Capture the cell that displays the provided text and extract its [X, Y] central coordinate. 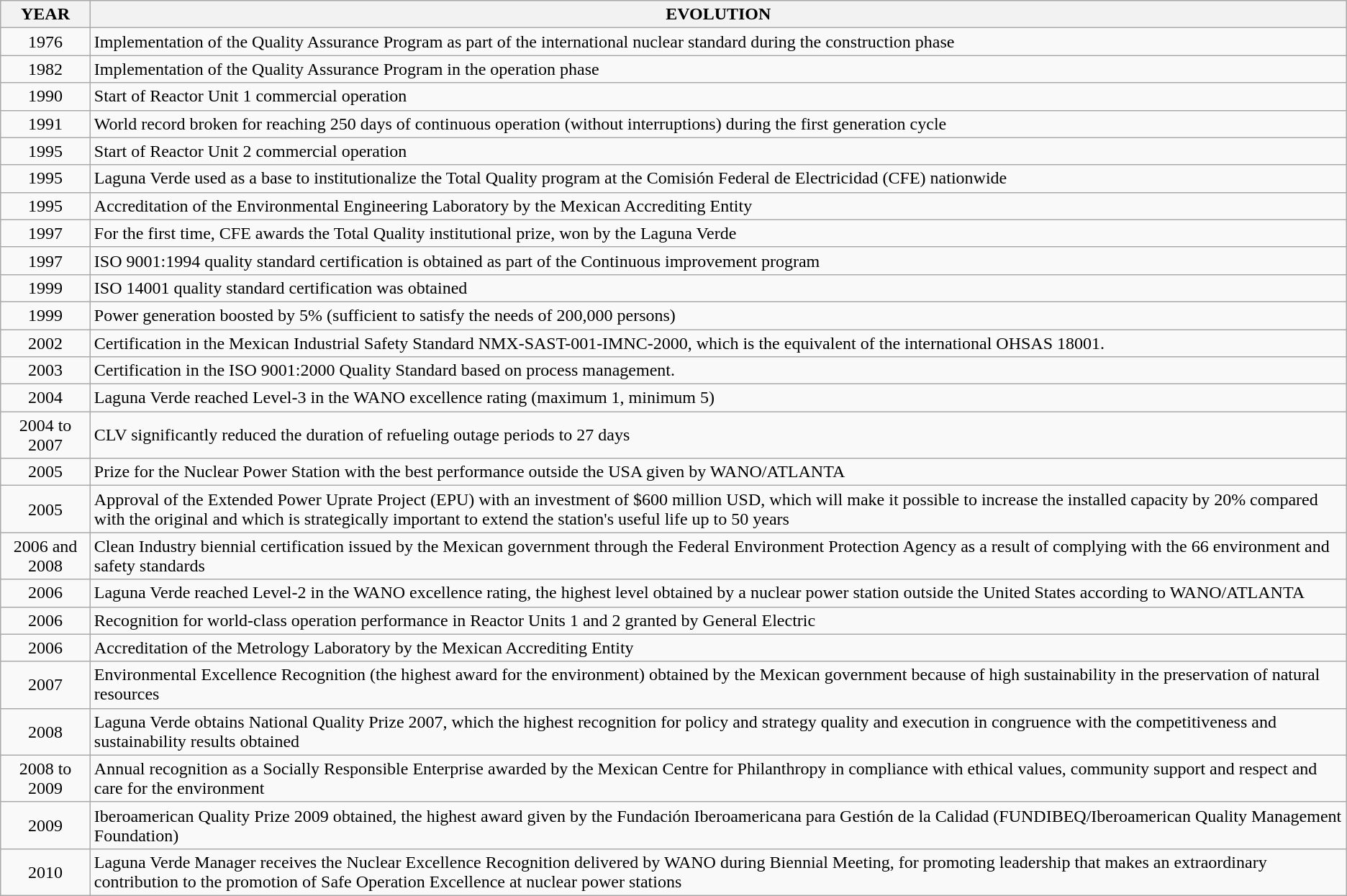
Power generation boosted by 5% (sufficient to satisfy the needs of 200,000 persons) [718, 315]
ISO 9001:1994 quality standard certification is obtained as part of the Continuous improvement program [718, 261]
2006 and 2008 [46, 556]
2008 [46, 731]
1991 [46, 124]
1982 [46, 69]
Accreditation of the Metrology Laboratory by the Mexican Accrediting Entity [718, 648]
2004 [46, 398]
2003 [46, 371]
Start of Reactor Unit 1 commercial operation [718, 96]
2002 [46, 343]
ISO 14001 quality standard certification was obtained [718, 288]
2008 to 2009 [46, 779]
Recognition for world-class operation performance in Reactor Units 1 and 2 granted by General Electric [718, 620]
Accreditation of the Environmental Engineering Laboratory by the Mexican Accrediting Entity [718, 206]
Certification in the Mexican Industrial Safety Standard NMX-SAST-001-IMNC-2000, which is the equivalent of the international OHSAS 18001. [718, 343]
CLV significantly reduced the duration of refueling outage periods to 27 days [718, 435]
Prize for the Nuclear Power Station with the best performance outside the USA given by WANO/ATLANTA [718, 472]
1976 [46, 42]
For the first time, CFE awards the Total Quality institutional prize, won by the Laguna Verde [718, 233]
1990 [46, 96]
Certification in the ISO 9001:2000 Quality Standard based on process management. [718, 371]
2007 [46, 685]
Laguna Verde used as a base to institutionalize the Total Quality program at the Comisión Federal de Electricidad (CFE) nationwide [718, 178]
Laguna Verde reached Level-3 in the WANO excellence rating (maximum 1, minimum 5) [718, 398]
Implementation of the Quality Assurance Program as part of the international nuclear standard during the construction phase [718, 42]
World record broken for reaching 250 days of continuous operation (without interruptions) during the first generation cycle [718, 124]
2010 [46, 872]
YEAR [46, 14]
2009 [46, 825]
Start of Reactor Unit 2 commercial operation [718, 151]
2004 to 2007 [46, 435]
Implementation of the Quality Assurance Program in the operation phase [718, 69]
EVOLUTION [718, 14]
